Search for the cell housing the specified text and yield its (X, Y) center coordinate. 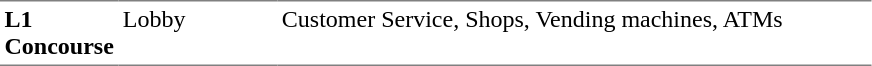
Customer Service, Shops, Vending machines, ATMs (574, 33)
L1Concourse (59, 33)
Lobby (198, 33)
